Search for the cell housing the specified text and yield its [x, y] center coordinate. 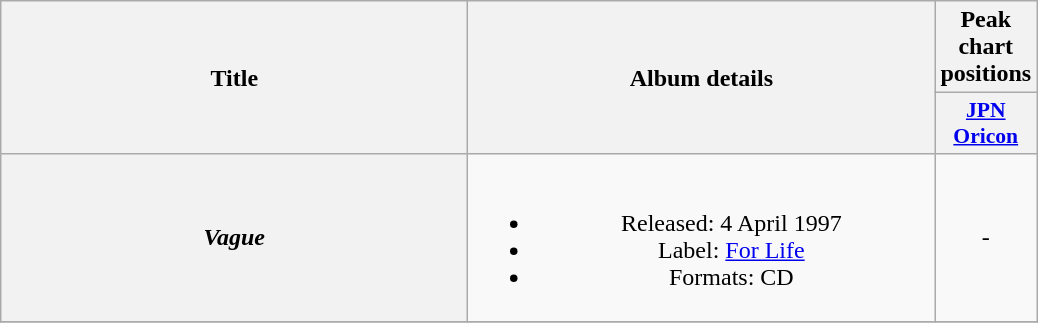
Title [234, 78]
- [986, 238]
Peak chart positions [986, 47]
JPNOricon [986, 124]
Vague [234, 238]
Released: 4 April 1997Label: For LifeFormats: CD [702, 238]
Album details [702, 78]
